From the cell containing the given text, extract its center point as [X, Y] coordinate. 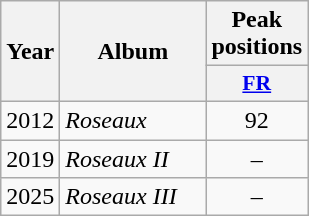
2025 [30, 197]
2019 [30, 159]
2012 [30, 120]
Roseaux II [133, 159]
92 [257, 120]
Year [30, 52]
Roseaux III [133, 197]
Album [133, 52]
Roseaux [133, 120]
Peak positions [257, 34]
FR [257, 84]
